Capture the cell that displays the provided text and extract its [x, y] central coordinate. 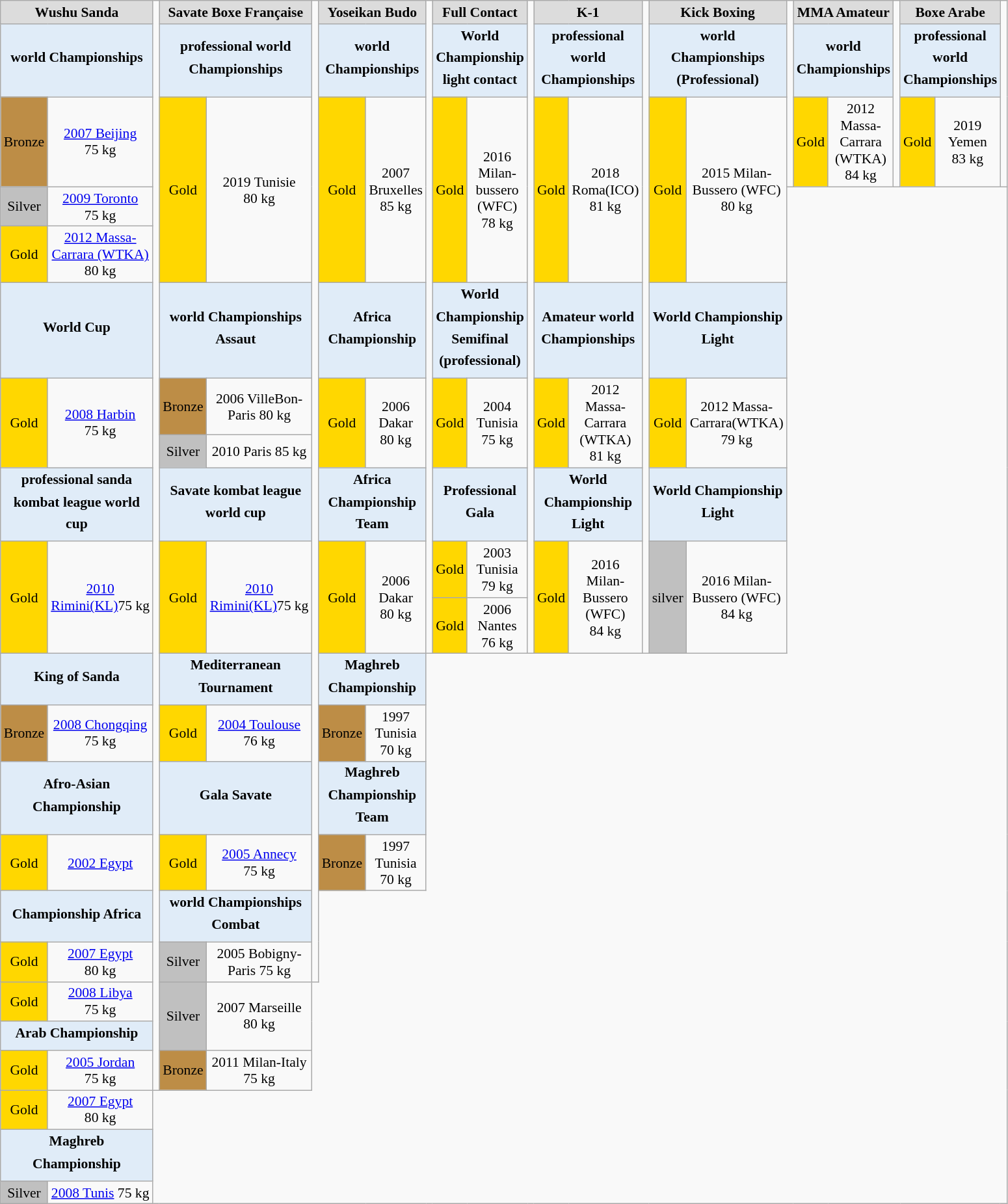
MMA Amateur [843, 12]
Maghreb Championship Team [372, 797]
2004 Tunisia 75 kg [497, 423]
2004 Toulouse 76 kg [259, 734]
Boxe Arabe [950, 12]
world Championships Combat [235, 917]
2008 Libya 75 kg [100, 1002]
World Cup [77, 330]
Wushu Sanda [77, 12]
2018 Roma(ICO) 81 kg [605, 190]
2015 Milan-Bussero (WFC) 80 kg [737, 190]
2009 Toronto 75 kg [100, 207]
Full Contact [480, 12]
2011 Milan-Italy 75 kg [259, 1071]
Championship Africa [77, 917]
World Championship light contact [480, 61]
Afro-Asian Championship [77, 797]
Arab Championship [77, 1036]
Amateur world Championships [588, 330]
2005 Bobigny-Paris 75 kg [259, 961]
2006 VilleBon-Paris 80 kg [259, 407]
World Championship Semifinal (professional) [480, 330]
King of Sanda [77, 679]
2012 Massa-Carrara(WTKA) 79 kg [737, 423]
2007 Beijing 75 kg [100, 142]
Savate kombat league world cup [235, 505]
world Championships (Professional) [718, 61]
2010 Paris 85 kg [259, 451]
silver [668, 597]
2005 Jordan 75 kg [100, 1071]
Africa Championship Team [372, 505]
Mediterranean Tournament [235, 679]
2012 Massa-Carrara (WTKA) 84 kg [861, 142]
Savate Boxe Française [235, 12]
2008 Harbin 75 kg [100, 423]
2016 Milan-bussero (WFC) 78 kg [497, 190]
professional sanda kombat league world cup [77, 505]
2006 Nantes 76 kg [497, 626]
2019 Tunisie 80 kg [259, 190]
Professional Gala [480, 505]
2012 Massa-Carrara (WTKA) 80 kg [100, 255]
Gala Savate [235, 797]
2008 Chongqing 75 kg [100, 734]
2005 Annecy 75 kg [259, 863]
Kick Boxing [718, 12]
2012 Massa-Carrara (WTKA) 81 kg [605, 423]
K-1 [588, 12]
2019 Yemen 83 kg [968, 142]
2002 Egypt [100, 863]
world Championships Assaut [235, 330]
Africa Championship [372, 330]
2007 Marseille 80 kg [259, 1016]
2003 Tunisia 79 kg [497, 570]
Yoseikan Budo [372, 12]
2007 Bruxelles 85 kg [395, 190]
